Scan for the cell matching the given text and deliver its [x, y] coordinate at center. 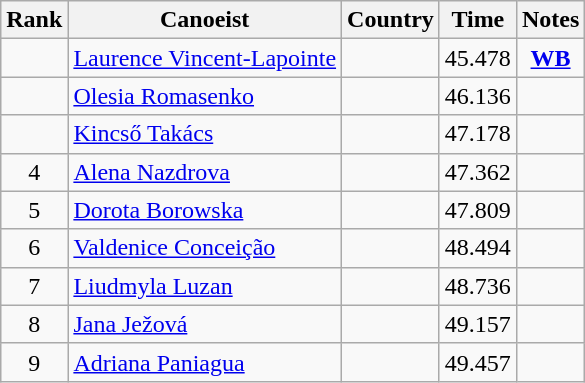
Canoeist [205, 20]
47.178 [478, 134]
Jana Ježová [205, 324]
9 [34, 362]
49.457 [478, 362]
Laurence Vincent-Lapointe [205, 58]
4 [34, 172]
8 [34, 324]
Kincső Takács [205, 134]
48.736 [478, 286]
Notes [550, 20]
46.136 [478, 96]
Adriana Paniagua [205, 362]
Liudmyla Luzan [205, 286]
Olesia Romasenko [205, 96]
47.809 [478, 210]
Alena Nazdrova [205, 172]
Dorota Borowska [205, 210]
5 [34, 210]
7 [34, 286]
Country [391, 20]
47.362 [478, 172]
WB [550, 58]
Valdenice Conceição [205, 248]
49.157 [478, 324]
45.478 [478, 58]
Rank [34, 20]
48.494 [478, 248]
Time [478, 20]
6 [34, 248]
